Scan for the cell matching the given text and deliver its (X, Y) coordinate at center. 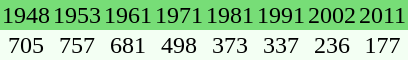
1991 (280, 15)
681 (128, 45)
373 (230, 45)
705 (26, 45)
337 (280, 45)
1981 (230, 15)
236 (332, 45)
1961 (128, 15)
1953 (76, 15)
2011 (382, 15)
1948 (26, 15)
177 (382, 45)
1971 (178, 15)
757 (76, 45)
498 (178, 45)
2002 (332, 15)
